Locate the cell with the specified text and output its [X, Y] center coordinate. 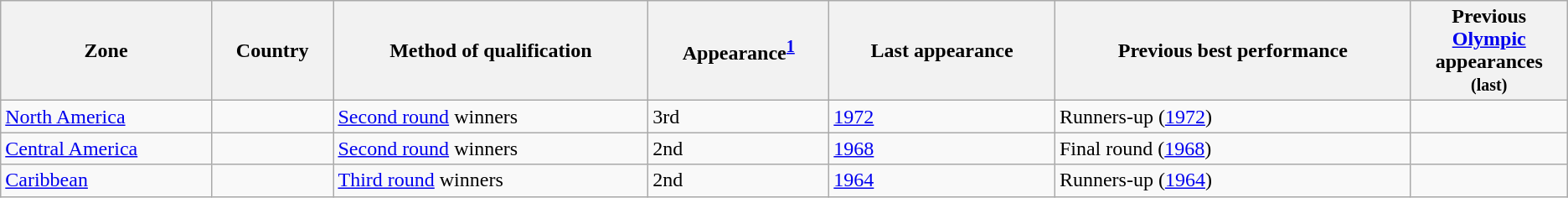
1972 [942, 117]
Last appearance [942, 50]
1968 [942, 148]
Country [272, 50]
Third round winners [491, 180]
Runners-up (1972) [1233, 117]
Runners-up (1964) [1233, 180]
1964 [942, 180]
Final round (1968) [1233, 148]
Method of qualification [491, 50]
3rd [739, 117]
Previous Olympic appearances(last) [1489, 50]
Appearance1 [739, 50]
Zone [106, 50]
Previous best performance [1233, 50]
North America [106, 117]
Caribbean [106, 180]
Central America [106, 148]
